Return the (X, Y) coordinate for the center point of the cell that contains the specified text.  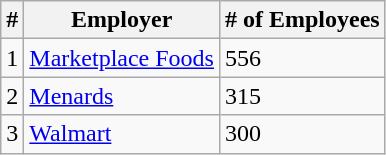
2 (12, 96)
Marketplace Foods (122, 58)
300 (302, 134)
# of Employees (302, 20)
Menards (122, 96)
1 (12, 58)
Walmart (122, 134)
556 (302, 58)
315 (302, 96)
Employer (122, 20)
# (12, 20)
3 (12, 134)
